Detect which cell encompasses the target text, then output its [x, y] center coordinate. 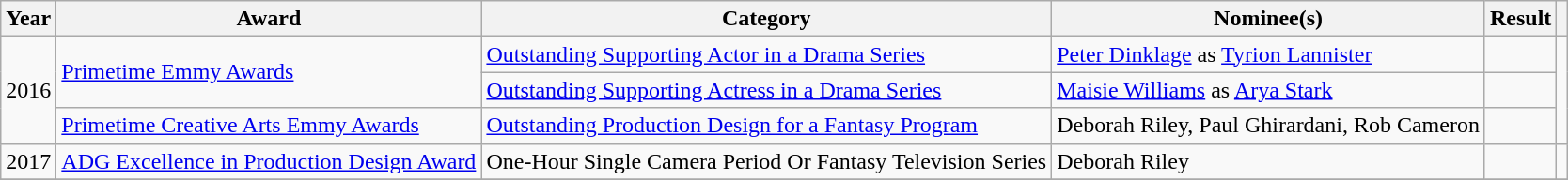
Primetime Creative Arts Emmy Awards [269, 126]
Outstanding Supporting Actor in a Drama Series [767, 54]
Category [767, 19]
Maisie Williams as Arya Stark [1269, 90]
2016 [28, 90]
2017 [28, 161]
Peter Dinklage as Tyrion Lannister [1269, 54]
Award [269, 19]
Primetime Emmy Awards [269, 72]
Year [28, 19]
Result [1520, 19]
One-Hour Single Camera Period Or Fantasy Television Series [767, 161]
Nominee(s) [1269, 19]
Outstanding Supporting Actress in a Drama Series [767, 90]
Outstanding Production Design for a Fantasy Program [767, 126]
Deborah Riley, Paul Ghirardani, Rob Cameron [1269, 126]
ADG Excellence in Production Design Award [269, 161]
Deborah Riley [1269, 161]
